From the cell containing the given text, extract its center point as (x, y) coordinate. 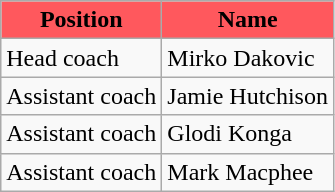
Mirko Dakovic (248, 58)
Glodi Konga (248, 134)
Head coach (82, 58)
Jamie Hutchison (248, 96)
Mark Macphee (248, 172)
Position (82, 20)
Name (248, 20)
